Extract the (X, Y) coordinate from the center of the cell holding the provided text.  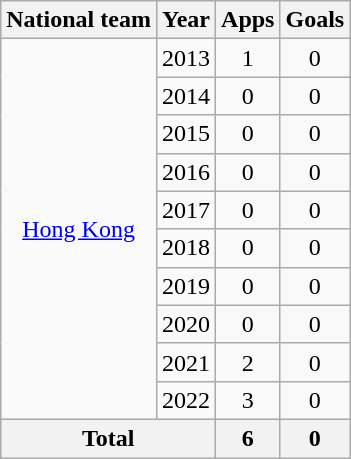
2018 (186, 248)
Total (108, 438)
6 (248, 438)
1 (248, 58)
2021 (186, 362)
2016 (186, 172)
2013 (186, 58)
2020 (186, 324)
Hong Kong (79, 230)
Goals (315, 20)
Year (186, 20)
2022 (186, 400)
Apps (248, 20)
2015 (186, 134)
2 (248, 362)
2014 (186, 96)
2017 (186, 210)
National team (79, 20)
3 (248, 400)
2019 (186, 286)
